Provide the (x, y) coordinate of the cell's center where the given text is located.  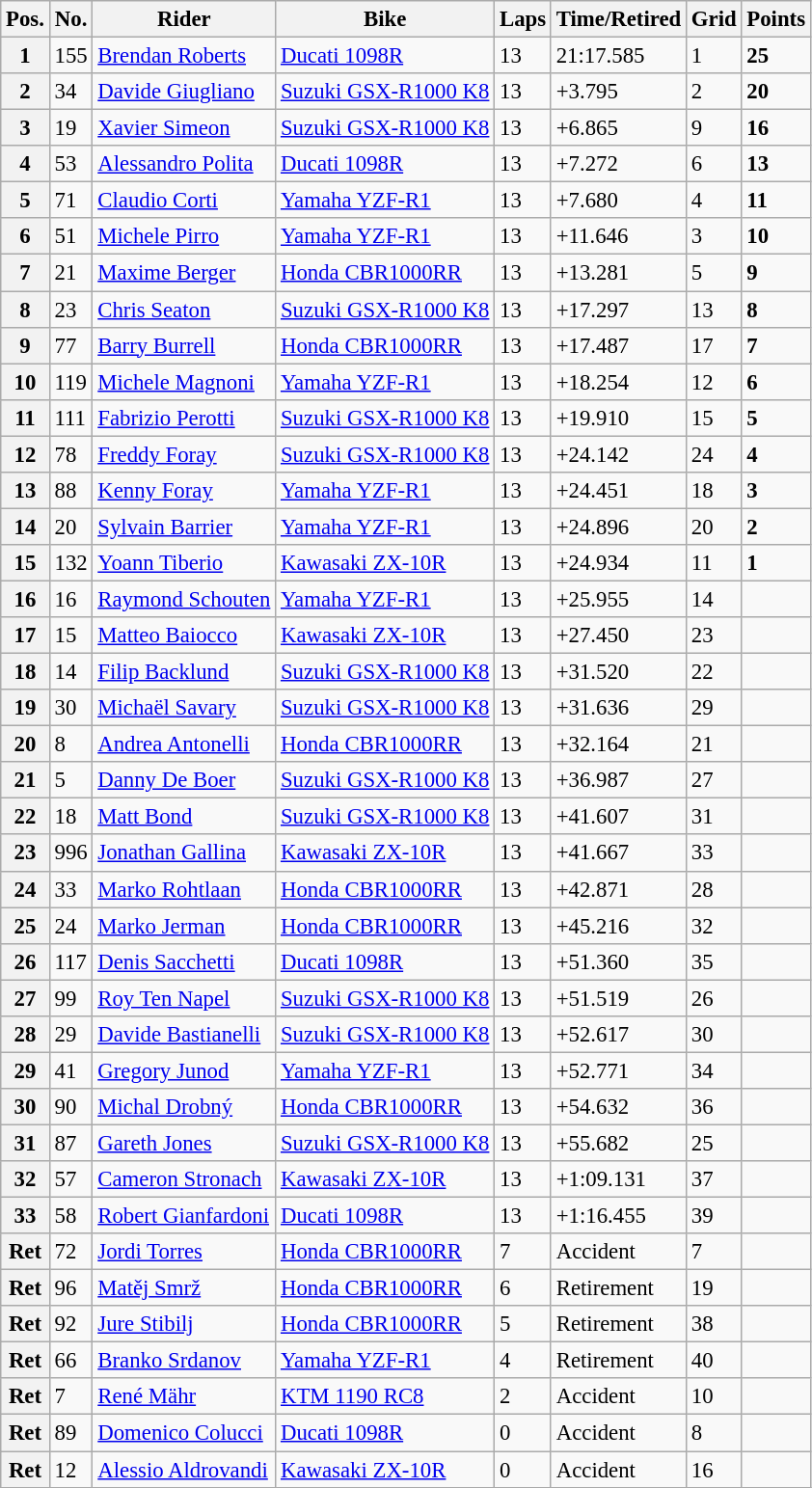
53 (71, 164)
+31.520 (618, 672)
37 (714, 1179)
Cameron Stronach (184, 1179)
+24.934 (618, 563)
+18.254 (618, 382)
Xavier Simeon (184, 128)
Alessio Aldrovandi (184, 1470)
Barry Burrell (184, 345)
+36.987 (618, 780)
119 (71, 382)
Pos. (25, 19)
71 (71, 201)
Time/Retired (618, 19)
Robert Gianfardoni (184, 1216)
KTM 1190 RC8 (386, 1397)
+51.519 (618, 998)
Brendan Roberts (184, 56)
Andrea Antonelli (184, 744)
Roy Ten Napel (184, 998)
Claudio Corti (184, 201)
21:17.585 (618, 56)
77 (71, 345)
Matteo Baiocco (184, 636)
Points (775, 19)
132 (71, 563)
+42.871 (618, 889)
+24.142 (618, 454)
Grid (714, 19)
+41.607 (618, 817)
78 (71, 454)
72 (71, 1252)
+52.771 (618, 1070)
+11.646 (618, 236)
Domenico Colucci (184, 1433)
155 (71, 56)
Michal Drobný (184, 1107)
+3.795 (618, 92)
Michele Pirro (184, 236)
+32.164 (618, 744)
+25.955 (618, 599)
Chris Seaton (184, 310)
Gregory Junod (184, 1070)
Bike (386, 19)
51 (71, 236)
Davide Bastianelli (184, 1035)
Rider (184, 19)
88 (71, 491)
Davide Giugliano (184, 92)
Matt Bond (184, 817)
36 (714, 1107)
+19.910 (618, 418)
Gareth Jones (184, 1143)
Filip Backlund (184, 672)
Jonathan Gallina (184, 853)
+7.680 (618, 201)
41 (71, 1070)
Yoann Tiberio (184, 563)
Michele Magnoni (184, 382)
Jure Stibilj (184, 1324)
Michaël Savary (184, 708)
No. (71, 19)
Jordi Torres (184, 1252)
+17.487 (618, 345)
+17.297 (618, 310)
Kenny Foray (184, 491)
Laps (523, 19)
39 (714, 1216)
40 (714, 1361)
+45.216 (618, 926)
Danny De Boer (184, 780)
+31.636 (618, 708)
+6.865 (618, 128)
57 (71, 1179)
+51.360 (618, 961)
Maxime Berger (184, 273)
Freddy Foray (184, 454)
+24.896 (618, 527)
+27.450 (618, 636)
+7.272 (618, 164)
+1:16.455 (618, 1216)
96 (71, 1288)
92 (71, 1324)
87 (71, 1143)
+24.451 (618, 491)
996 (71, 853)
Denis Sacchetti (184, 961)
38 (714, 1324)
+55.682 (618, 1143)
111 (71, 418)
89 (71, 1433)
Alessandro Polita (184, 164)
+13.281 (618, 273)
+54.632 (618, 1107)
66 (71, 1361)
117 (71, 961)
+1:09.131 (618, 1179)
Marko Rohtlaan (184, 889)
René Mähr (184, 1397)
Matěj Smrž (184, 1288)
+52.617 (618, 1035)
Branko Srdanov (184, 1361)
58 (71, 1216)
99 (71, 998)
Marko Jerman (184, 926)
+41.667 (618, 853)
Sylvain Barrier (184, 527)
35 (714, 961)
90 (71, 1107)
Fabrizio Perotti (184, 418)
Raymond Schouten (184, 599)
